Extract the [x, y] coordinate from the center of the cell holding the provided text.  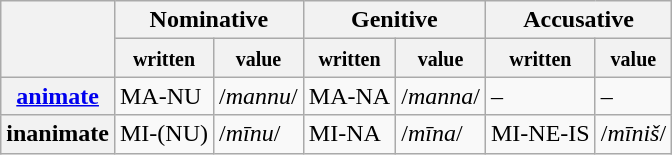
MA-NU [164, 96]
Genitive [394, 20]
/mīniš/ [633, 134]
inanimate [58, 134]
Nominative [208, 20]
MA-NA [349, 96]
MI-NE-IS [540, 134]
animate [58, 96]
/mīna/ [441, 134]
/mannu/ [259, 96]
MI-NA [349, 134]
/mīnu/ [259, 134]
MI-(NU) [164, 134]
Accusative [578, 20]
/manna/ [441, 96]
